For the text-containing cell, return its midpoint in [x, y] coordinate format. 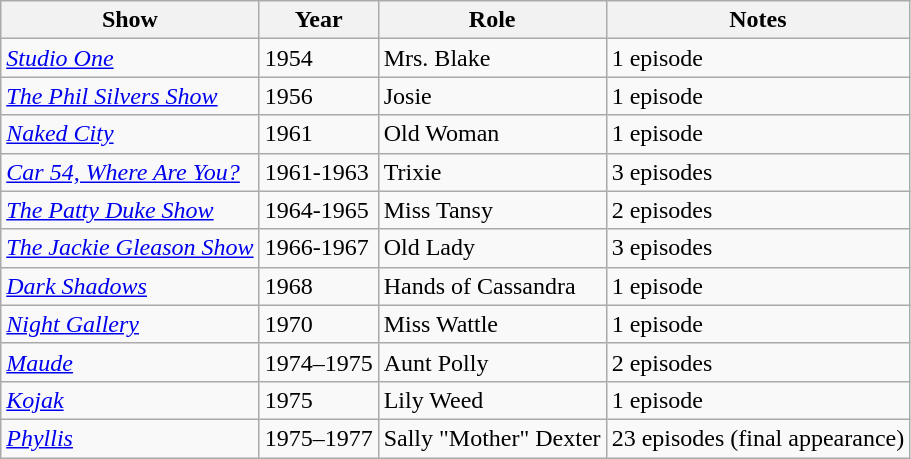
Old Lady [492, 248]
The Jackie Gleason Show [130, 248]
Miss Tansy [492, 210]
1961 [318, 134]
Role [492, 20]
Old Woman [492, 134]
Hands of Cassandra [492, 286]
Sally "Mother" Dexter [492, 438]
1956 [318, 96]
Naked City [130, 134]
1975–1977 [318, 438]
Lily Weed [492, 400]
Car 54, Where Are You? [130, 172]
Year [318, 20]
1964-1965 [318, 210]
Kojak [130, 400]
23 episodes (final appearance) [758, 438]
The Phil Silvers Show [130, 96]
Show [130, 20]
Phyllis [130, 438]
Josie [492, 96]
1968 [318, 286]
Dark Shadows [130, 286]
Studio One [130, 58]
Maude [130, 362]
1970 [318, 324]
Notes [758, 20]
Aunt Polly [492, 362]
1975 [318, 400]
1954 [318, 58]
1966-1967 [318, 248]
Mrs. Blake [492, 58]
The Patty Duke Show [130, 210]
1974–1975 [318, 362]
Miss Wattle [492, 324]
Night Gallery [130, 324]
Trixie [492, 172]
1961-1963 [318, 172]
